For the text-containing cell, return its midpoint in [x, y] coordinate format. 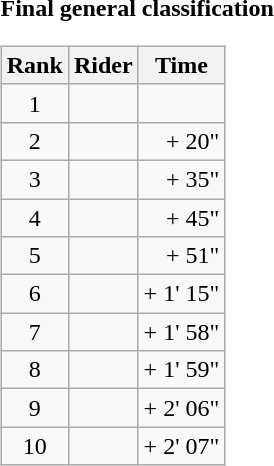
Time [182, 65]
10 [34, 446]
8 [34, 370]
+ 1' 15" [182, 294]
9 [34, 408]
Rider [103, 65]
+ 35" [182, 179]
7 [34, 332]
Rank [34, 65]
2 [34, 141]
+ 1' 58" [182, 332]
+ 45" [182, 217]
+ 51" [182, 256]
6 [34, 294]
5 [34, 256]
1 [34, 103]
3 [34, 179]
+ 20" [182, 141]
4 [34, 217]
+ 1' 59" [182, 370]
+ 2' 06" [182, 408]
+ 2' 07" [182, 446]
